Identify which cell holds the provided text, then report its [X, Y] central coordinate. 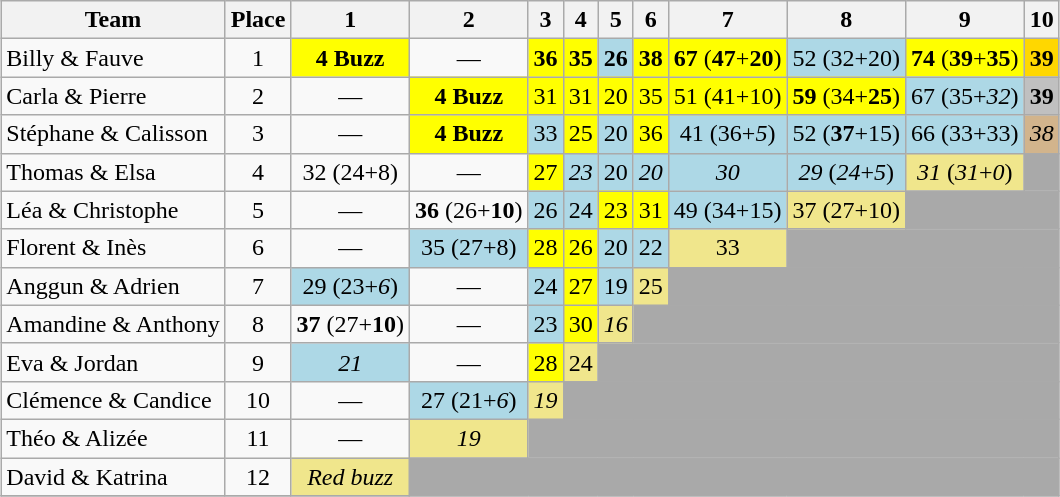
Anggun & Adrien [113, 286]
Red buzz [350, 477]
Amandine & Anthony [113, 324]
36 (26+10) [468, 210]
74 (39+35) [966, 58]
21 [350, 362]
11 [258, 438]
52 (32+20) [846, 58]
22 [650, 248]
41 (36+5) [728, 134]
51 (41+10) [728, 96]
32 (24+8) [350, 172]
29 (23+6) [350, 286]
Léa & Christophe [113, 210]
Théo & Alizée [113, 438]
59 (34+25) [846, 96]
Stéphane & Calisson [113, 134]
Clémence & Candice [113, 400]
31 (31+0) [966, 172]
Florent & Inès [113, 248]
29 (24+5) [846, 172]
49 (34+15) [728, 210]
12 [258, 477]
Team [113, 20]
67 (35+32) [966, 96]
Billy & Fauve [113, 58]
16 [616, 324]
35 (27+8) [468, 248]
66 (33+33) [966, 134]
Place [258, 20]
52 (37+15) [846, 134]
David & Katrina [113, 477]
Thomas & Elsa [113, 172]
Carla & Pierre [113, 96]
Eva & Jordan [113, 362]
67 (47+20) [728, 58]
27 (21+6) [468, 400]
